Identify which cell holds the provided text, then report its (X, Y) central coordinate. 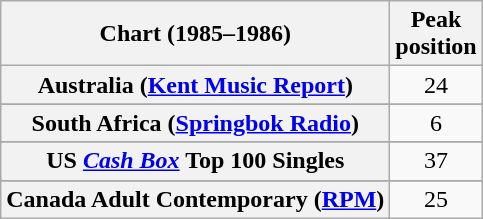
6 (436, 123)
South Africa (Springbok Radio) (196, 123)
24 (436, 85)
Chart (1985–1986) (196, 34)
Australia (Kent Music Report) (196, 85)
25 (436, 199)
37 (436, 161)
Peakposition (436, 34)
Canada Adult Contemporary (RPM) (196, 199)
US Cash Box Top 100 Singles (196, 161)
